Determine the (x, y) coordinate at the center of the cell enclosing the given text.  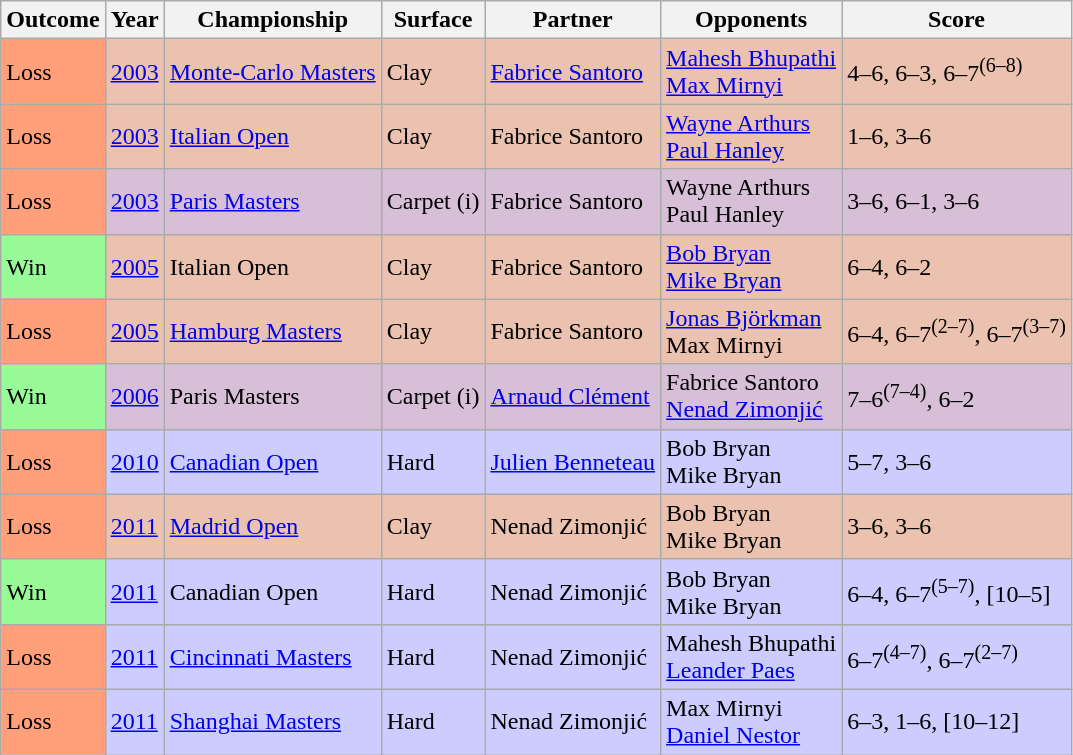
7–6(7–4), 6–2 (957, 396)
6–7(4–7), 6–7(2–7) (957, 656)
5–7, 3–6 (957, 462)
Cincinnati Masters (272, 656)
Shanghai Masters (272, 722)
Julien Benneteau (573, 462)
Madrid Open (272, 526)
Hamburg Masters (272, 332)
Championship (272, 20)
1–6, 3–6 (957, 136)
3–6, 3–6 (957, 526)
2010 (134, 462)
Mahesh Bhupathi Max Mirnyi (752, 72)
4–6, 6–3, 6–7(6–8) (957, 72)
Jonas Björkman Max Mirnyi (752, 332)
Year (134, 20)
Fabrice Santoro Nenad Zimonjić (752, 396)
6–4, 6–7(5–7), [10–5] (957, 592)
Surface (433, 20)
3–6, 6–1, 3–6 (957, 202)
6–3, 1–6, [10–12] (957, 722)
Score (957, 20)
Monte-Carlo Masters (272, 72)
Mahesh Bhupathi Leander Paes (752, 656)
6–4, 6–7(2–7), 6–7(3–7) (957, 332)
Arnaud Clément (573, 396)
2006 (134, 396)
Outcome (53, 20)
6–4, 6–2 (957, 266)
Max Mirnyi Daniel Nestor (752, 722)
Partner (573, 20)
Opponents (752, 20)
